Output the (x, y) coordinate of the center of the cell containing the given text.  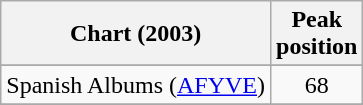
Chart (2003) (136, 34)
Peakposition (317, 34)
Spanish Albums (AFYVE) (136, 85)
68 (317, 85)
